Scan for the cell matching the given text and deliver its (X, Y) coordinate at center. 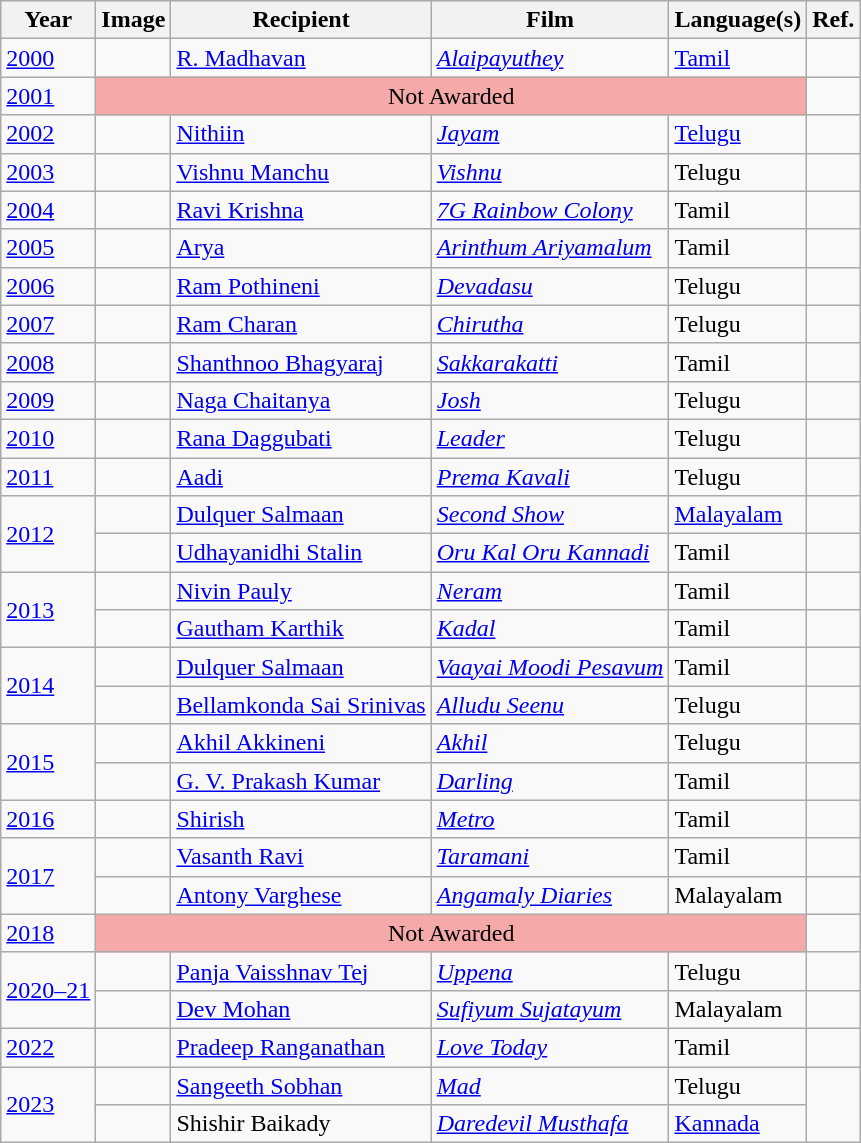
Uppena (550, 971)
Film (550, 20)
2004 (48, 210)
Pradeep Ranganathan (301, 1047)
Alaipayuthey (550, 58)
Metro (550, 819)
Prema Kavali (550, 477)
Sufiyum Sujatayum (550, 1009)
Bellamkonda Sai Srinivas (301, 705)
2014 (48, 686)
Recipient (301, 20)
Vasanth Ravi (301, 857)
2008 (48, 362)
Arinthum Ariyamalum (550, 248)
Dev Mohan (301, 1009)
Second Show (550, 515)
2002 (48, 134)
2020–21 (48, 990)
2010 (48, 438)
2016 (48, 819)
Shishir Baikady (301, 1124)
Taramani (550, 857)
2001 (48, 96)
Angamaly Diaries (550, 895)
2003 (48, 172)
Kadal (550, 629)
2011 (48, 477)
2006 (48, 286)
Leader (550, 438)
Year (48, 20)
Oru Kal Oru Kannadi (550, 553)
2015 (48, 762)
Vishnu (550, 172)
Arya (301, 248)
7G Rainbow Colony (550, 210)
Mad (550, 1085)
Jayam (550, 134)
Language(s) (738, 20)
Josh (550, 400)
Antony Varghese (301, 895)
Ref. (834, 20)
Kannada (738, 1124)
Sakkarakatti (550, 362)
Love Today (550, 1047)
Nivin Pauly (301, 591)
Vaayai Moodi Pesavum (550, 667)
2007 (48, 324)
2005 (48, 248)
Akhil Akkineni (301, 743)
Udhayanidhi Stalin (301, 553)
Image (134, 20)
2023 (48, 1104)
Panja Vaisshnav Tej (301, 971)
Alludu Seenu (550, 705)
2012 (48, 534)
Shirish (301, 819)
2000 (48, 58)
Rana Daggubati (301, 438)
Naga Chaitanya (301, 400)
Neram (550, 591)
2009 (48, 400)
Akhil (550, 743)
2017 (48, 876)
Nithiin (301, 134)
Ram Pothineni (301, 286)
2022 (48, 1047)
Chirutha (550, 324)
Aadi (301, 477)
Devadasu (550, 286)
Ravi Krishna (301, 210)
Sangeeth Sobhan (301, 1085)
Vishnu Manchu (301, 172)
Shanthnoo Bhagyaraj (301, 362)
2013 (48, 610)
2018 (48, 933)
Darling (550, 781)
Daredevil Musthafa (550, 1124)
R. Madhavan (301, 58)
Ram Charan (301, 324)
Gautham Karthik (301, 629)
G. V. Prakash Kumar (301, 781)
